Determine the (X, Y) coordinate at the center of the cell enclosing the given text.  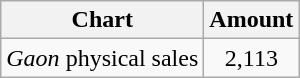
Gaon physical sales (102, 58)
Amount (252, 20)
Chart (102, 20)
2,113 (252, 58)
